Return [X, Y] of the center of cell containing provided text 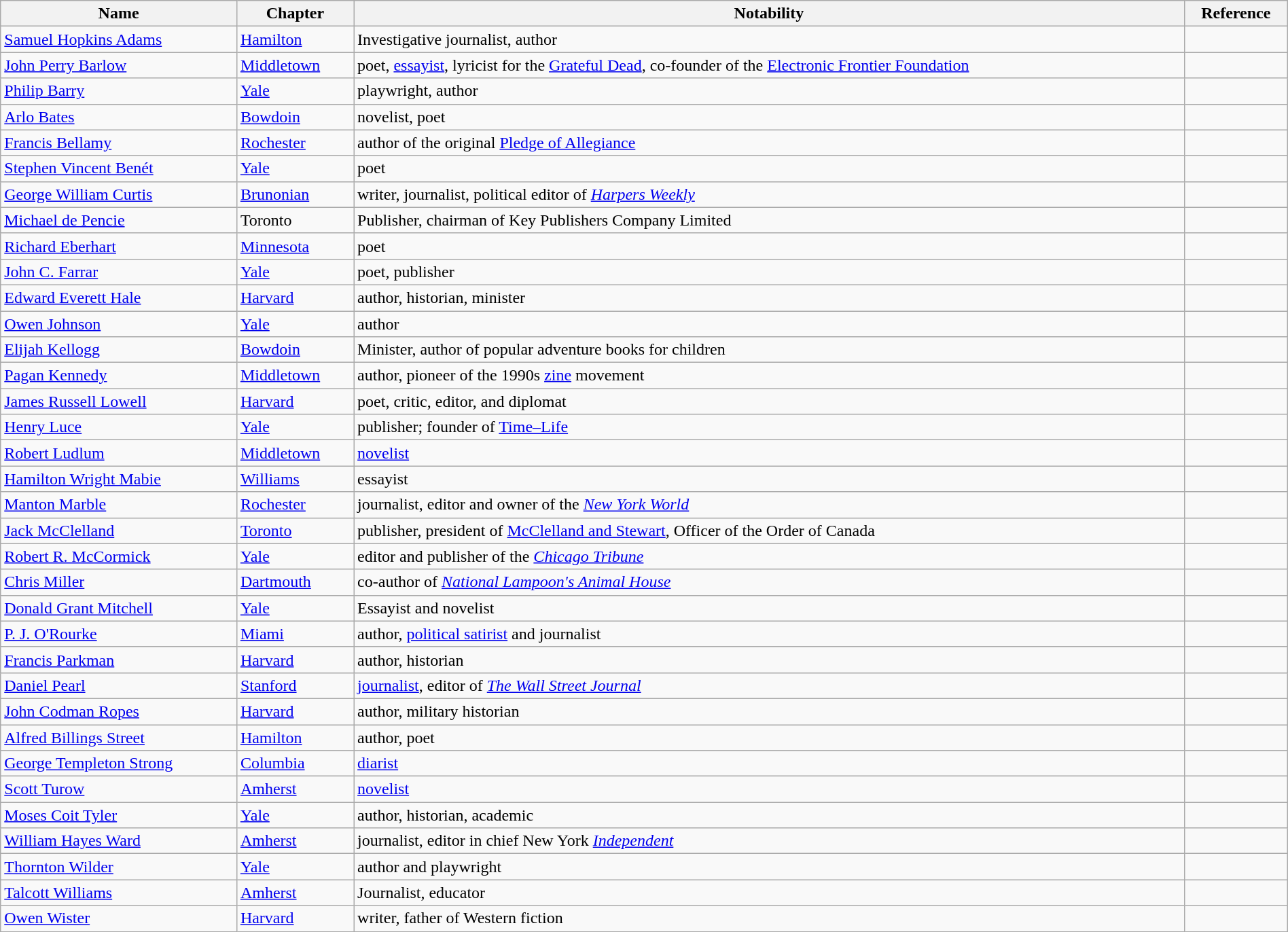
Jack McClelland [119, 531]
Philip Barry [119, 91]
Robert Ludlum [119, 453]
journalist, editor and owner of the New York World [769, 505]
Brunonian [295, 194]
novelist, poet [769, 117]
diarist [769, 764]
Richard Eberhart [119, 246]
Francis Bellamy [119, 143]
Columbia [295, 764]
author, military historian [769, 711]
Edward Everett Hale [119, 298]
George William Curtis [119, 194]
Williams [295, 479]
Owen Johnson [119, 324]
editor and publisher of the Chicago Tribune [769, 556]
Manton Marble [119, 505]
Moses Coit Tyler [119, 815]
Elijah Kellogg [119, 350]
Journalist, educator [769, 893]
author of the original Pledge of Allegiance [769, 143]
poet, publisher [769, 272]
Reference [1236, 14]
Investigative journalist, author [769, 39]
author [769, 324]
Miami [295, 634]
John Perry Barlow [119, 65]
author, pioneer of the 1990s zine movement [769, 376]
author, political satirist and journalist [769, 634]
playwright, author [769, 91]
poet, critic, editor, and diplomat [769, 401]
P. J. O'Rourke [119, 634]
Michael de Pencie [119, 220]
author, historian, academic [769, 815]
Hamilton Wright Mabie [119, 479]
John Codman Ropes [119, 711]
author, historian, minister [769, 298]
journalist, editor of The Wall Street Journal [769, 685]
Henry Luce [119, 427]
Notability [769, 14]
Daniel Pearl [119, 685]
Samuel Hopkins Adams [119, 39]
publisher, president of McClelland and Stewart, Officer of the Order of Canada [769, 531]
Thornton Wilder [119, 867]
Owen Wister [119, 918]
author and playwright [769, 867]
author, historian [769, 660]
Dartmouth [295, 582]
Pagan Kennedy [119, 376]
Talcott Williams [119, 893]
Alfred Billings Street [119, 737]
essayist [769, 479]
Scott Turow [119, 789]
George Templeton Strong [119, 764]
Minnesota [295, 246]
Arlo Bates [119, 117]
Stanford [295, 685]
writer, journalist, political editor of Harpers Weekly [769, 194]
Essayist and novelist [769, 608]
John C. Farrar [119, 272]
poet, essayist, lyricist for the Grateful Dead, co-founder of the Electronic Frontier Foundation [769, 65]
Publisher, chairman of Key Publishers Company Limited [769, 220]
Stephen Vincent Benét [119, 168]
Chris Miller [119, 582]
Francis Parkman [119, 660]
Donald Grant Mitchell [119, 608]
writer, father of Western fiction [769, 918]
Minister, author of popular adventure books for children [769, 350]
co-author of National Lampoon's Animal House [769, 582]
publisher; founder of Time–Life [769, 427]
journalist, editor in chief New York Independent [769, 841]
James Russell Lowell [119, 401]
Name [119, 14]
Robert R. McCormick [119, 556]
author, poet [769, 737]
William Hayes Ward [119, 841]
Chapter [295, 14]
